For the text-containing cell, return its midpoint in [x, y] coordinate format. 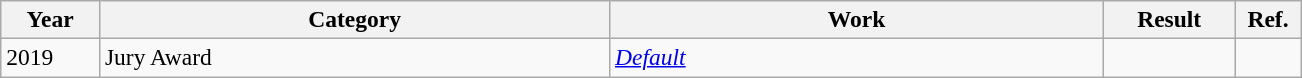
Year [50, 19]
Category [354, 19]
Ref. [1268, 19]
Result [1169, 19]
2019 [50, 57]
Work [857, 19]
Jury Award [354, 57]
Default [857, 57]
